From the cell containing the given text, extract its center point as [X, Y] coordinate. 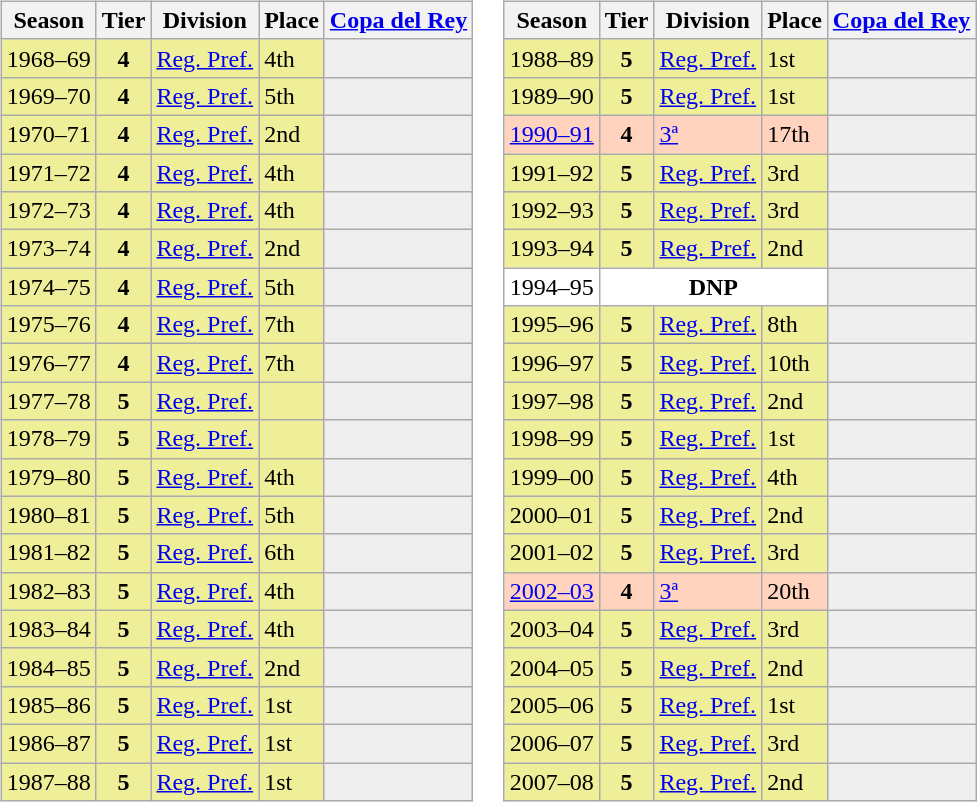
1979–80 [48, 477]
10th [795, 363]
1970–71 [48, 134]
1989–90 [552, 96]
1992–93 [552, 211]
1983–84 [48, 629]
1982–83 [48, 591]
6th [292, 553]
17th [795, 134]
2001–02 [552, 553]
8th [795, 325]
1991–92 [552, 173]
1978–79 [48, 439]
1968–69 [48, 58]
2003–04 [552, 629]
2000–01 [552, 515]
1971–72 [48, 173]
1998–99 [552, 439]
1972–73 [48, 211]
2004–05 [552, 667]
1973–74 [48, 249]
1977–78 [48, 401]
1988–89 [552, 58]
2002–03 [552, 591]
1985–86 [48, 705]
1993–94 [552, 249]
1990–91 [552, 134]
1994–95 [552, 287]
20th [795, 591]
2006–07 [552, 743]
1999–00 [552, 477]
DNP [713, 287]
1969–70 [48, 96]
2005–06 [552, 705]
1984–85 [48, 667]
1986–87 [48, 743]
1997–98 [552, 401]
1981–82 [48, 553]
1996–97 [552, 363]
2007–08 [552, 781]
1995–96 [552, 325]
1980–81 [48, 515]
1987–88 [48, 781]
1974–75 [48, 287]
1976–77 [48, 363]
1975–76 [48, 325]
